Capture the cell that displays the provided text and extract its (X, Y) central coordinate. 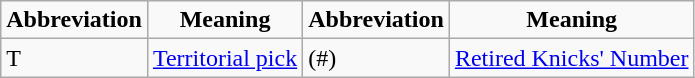
(#) (376, 58)
Territorial pick (224, 58)
Retired Knicks' Number (572, 58)
T (74, 58)
